Determine the [x, y] coordinate at the center of the cell enclosing the given text.  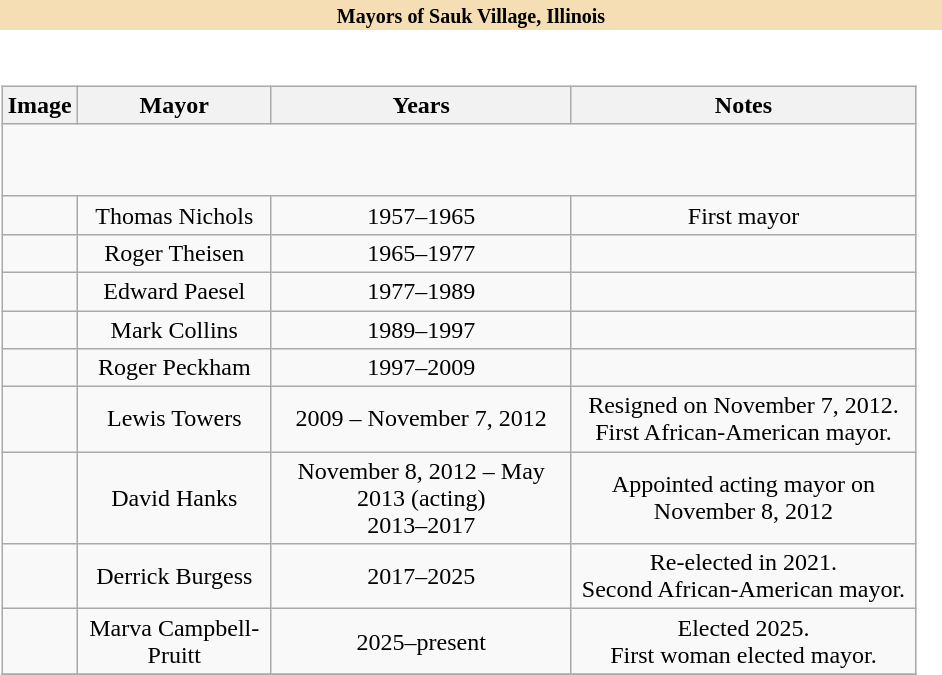
Appointed acting mayor on November 8, 2012 [744, 498]
1989–1997 [421, 329]
Roger Theisen [174, 253]
Elected 2025. First woman elected mayor. [744, 642]
Notes [744, 105]
Mark Collins [174, 329]
Image [40, 105]
Thomas Nichols [174, 215]
Mayors of Sauk Village, Illinois [471, 15]
1997–2009 [421, 368]
Resigned on November 7, 2012. First African-American mayor. [744, 420]
Re-elected in 2021. Second African-American mayor. [744, 576]
Lewis Towers [174, 420]
David Hanks [174, 498]
Marva Campbell-Pruitt [174, 642]
2025–present [421, 642]
Derrick Burgess [174, 576]
Mayor [174, 105]
Years [421, 105]
1965–1977 [421, 253]
Roger Peckham [174, 368]
2009 – November 7, 2012 [421, 420]
Edward Paesel [174, 291]
2017–2025 [421, 576]
1977–1989 [421, 291]
First mayor [744, 215]
November 8, 2012 – May 2013 (acting) 2013–2017 [421, 498]
1957–1965 [421, 215]
